Capture the cell that displays the provided text and extract its (X, Y) central coordinate. 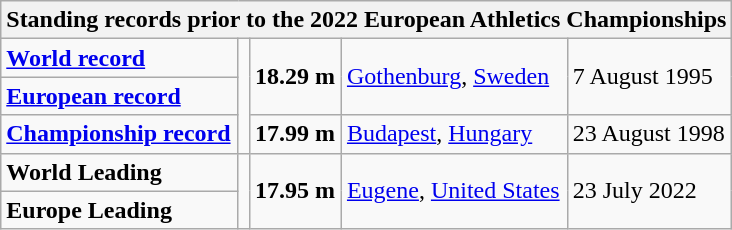
Eugene, United States (454, 191)
Standing records prior to the 2022 European Athletics Championships (366, 20)
17.99 m (295, 134)
Championship record (120, 134)
European record (120, 96)
23 July 2022 (650, 191)
Budapest, Hungary (454, 134)
World Leading (120, 172)
18.29 m (295, 77)
Europe Leading (120, 210)
23 August 1998 (650, 134)
17.95 m (295, 191)
7 August 1995 (650, 77)
World record (120, 58)
Gothenburg, Sweden (454, 77)
